Scan for the cell matching the given text and deliver its [x, y] coordinate at center. 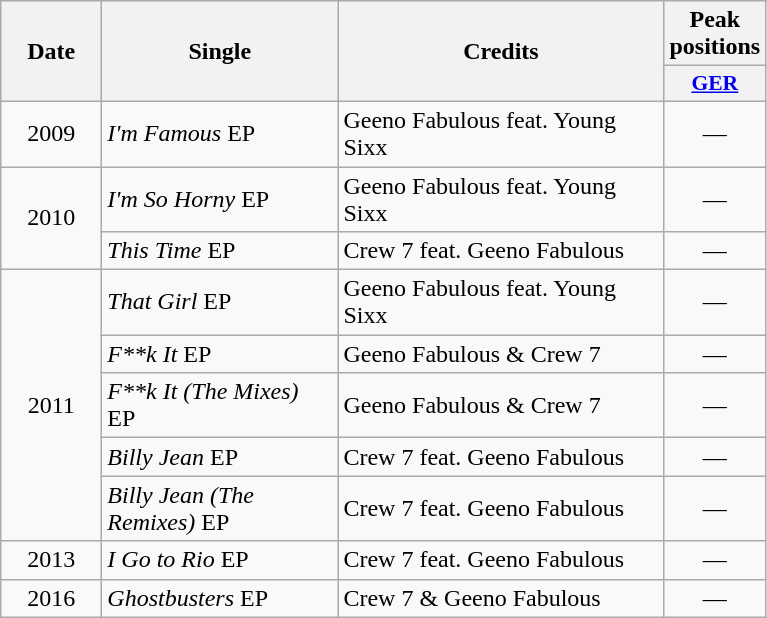
Billy Jean (The Remixes) EP [220, 508]
Peak positions [715, 34]
That Girl EP [220, 302]
Billy Jean EP [220, 457]
2013 [52, 560]
Single [220, 52]
F**k It EP [220, 354]
2010 [52, 218]
2011 [52, 406]
2016 [52, 598]
Date [52, 52]
Crew 7 & Geeno Fabulous [501, 598]
I'm Famous EP [220, 134]
2009 [52, 134]
Credits [501, 52]
GER [715, 84]
I'm So Horny EP [220, 198]
I Go to Rio EP [220, 560]
Ghostbusters EP [220, 598]
F**k It (The Mixes) EP [220, 406]
This Time EP [220, 251]
